Return (X, Y) of the center of cell containing provided text 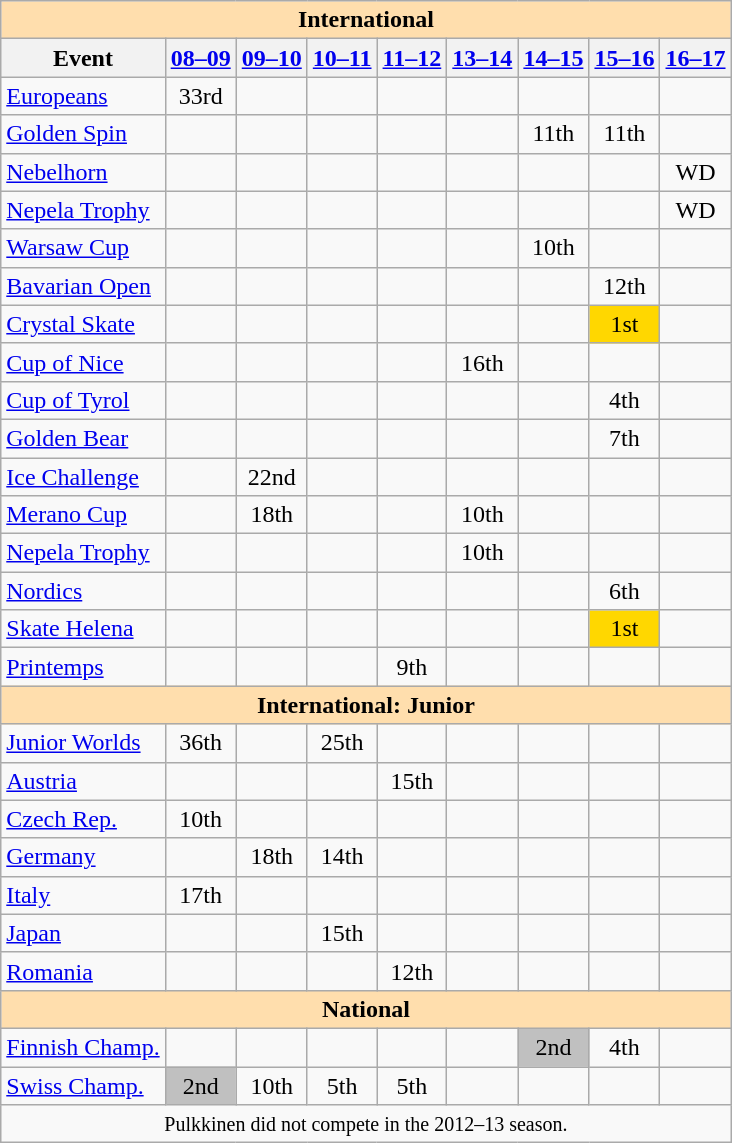
International (366, 20)
Event (83, 58)
16th (482, 362)
Crystal Skate (83, 324)
9th (412, 667)
13–14 (482, 58)
Czech Rep. (83, 819)
14–15 (554, 58)
National (366, 1009)
6th (624, 591)
36th (200, 743)
Bavarian Open (83, 286)
Printemps (83, 667)
Golden Bear (83, 438)
Golden Spin (83, 134)
Junior Worlds (83, 743)
Finnish Champ. (83, 1047)
Europeans (83, 96)
Germany (83, 857)
14th (342, 857)
10–11 (342, 58)
15–16 (624, 58)
Ice Challenge (83, 477)
33rd (200, 96)
Cup of Nice (83, 362)
Pulkkinen did not compete in the 2012–13 season. (366, 1124)
Skate Helena (83, 629)
Nordics (83, 591)
Romania (83, 971)
Merano Cup (83, 515)
Nebelhorn (83, 172)
Austria (83, 781)
Japan (83, 933)
08–09 (200, 58)
17th (200, 895)
09–10 (272, 58)
Cup of Tyrol (83, 400)
International: Junior (366, 705)
22nd (272, 477)
Swiss Champ. (83, 1085)
25th (342, 743)
16–17 (696, 58)
7th (624, 438)
Italy (83, 895)
Warsaw Cup (83, 248)
11–12 (412, 58)
